Provide the (X, Y) coordinate of the cell's center where the given text is located.  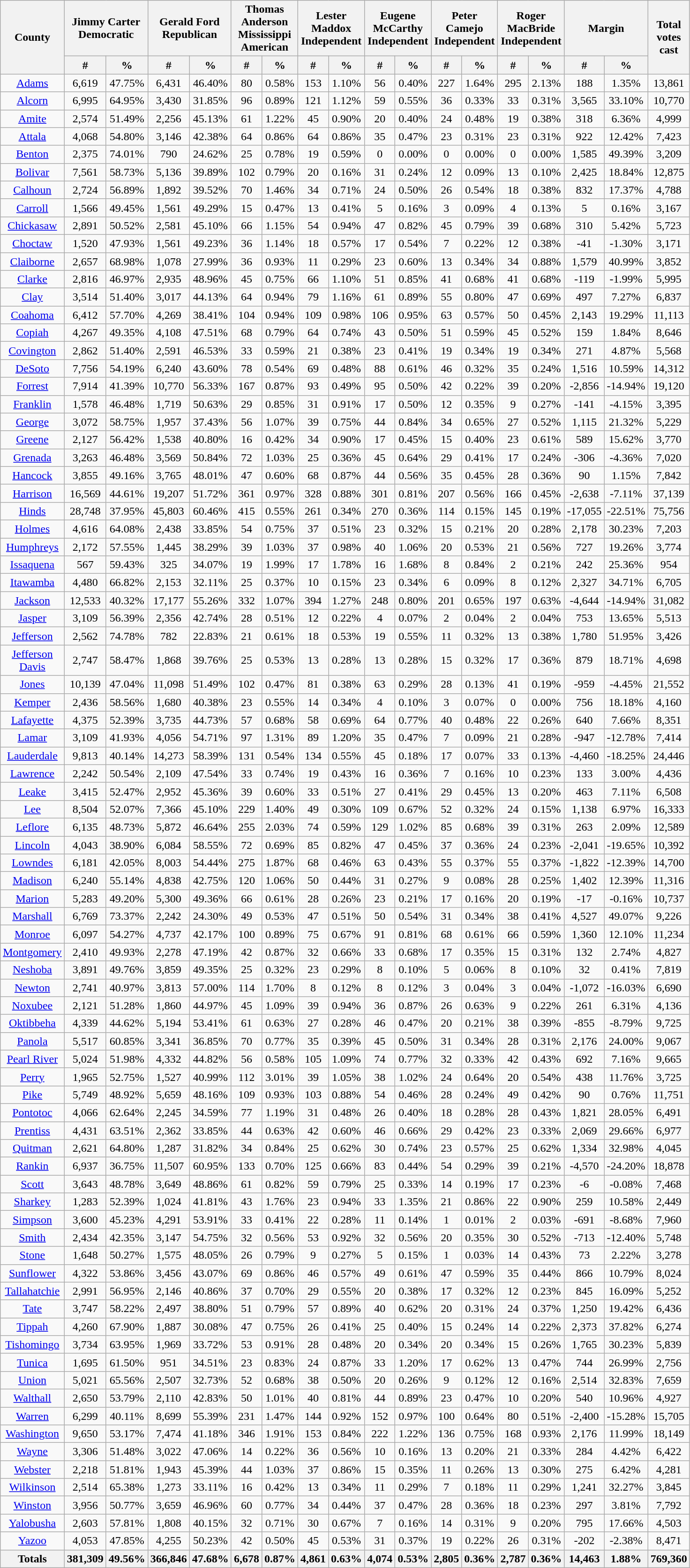
136 (446, 1434)
48.05% (210, 1255)
Harrison (32, 493)
3,774 (668, 547)
Yazoo (32, 1541)
64.08% (127, 529)
57.70% (127, 315)
49.23% (210, 243)
49.29% (210, 208)
51.72% (210, 493)
Lowndes (32, 863)
Lamar (32, 738)
7,203 (668, 529)
2,497 (169, 1309)
0.14% (413, 1220)
4,281 (668, 1470)
47.06% (210, 1452)
16,569 (85, 493)
1,765 (584, 1344)
Margin (606, 28)
8,024 (668, 1273)
3,395 (668, 404)
74.01% (127, 154)
112 (247, 1077)
Sunflower (32, 1273)
310 (584, 225)
Holmes (32, 529)
-947 (584, 738)
5,283 (85, 899)
366,846 (169, 1559)
9,725 (668, 1023)
-15.28% (626, 1416)
6,705 (668, 583)
2,434 (85, 1238)
17,177 (169, 600)
-24.20% (626, 1166)
-41 (584, 243)
5,024 (85, 1059)
3,725 (668, 1077)
Union (32, 1380)
58.47% (127, 660)
-8.79% (626, 1023)
19.26% (626, 547)
103 (313, 1095)
75,756 (668, 511)
73 (584, 1255)
44.62% (127, 1023)
Carroll (32, 208)
5,748 (668, 1238)
45,803 (169, 511)
5,995 (668, 279)
7.11% (626, 791)
47.51% (210, 333)
463 (584, 791)
9,067 (668, 1041)
6,084 (169, 845)
11,507 (169, 1166)
Simpson (32, 1220)
438 (584, 1077)
121 (313, 101)
7,020 (668, 458)
96 (247, 101)
4,269 (169, 315)
12,589 (668, 827)
7,842 (668, 475)
-959 (584, 684)
394 (313, 600)
1.70% (279, 988)
12,875 (668, 172)
1,402 (584, 881)
8,003 (169, 863)
3,415 (85, 791)
19,120 (668, 386)
Peter CamejoIndependent (465, 28)
5,749 (85, 1095)
12.10% (626, 934)
1,887 (169, 1327)
4,616 (85, 529)
248 (380, 600)
4,267 (85, 333)
49.93% (127, 952)
Oktibbeha (32, 1023)
2,362 (169, 1130)
-1.30% (626, 243)
3,813 (169, 988)
5,300 (169, 899)
6,690 (668, 988)
1,892 (169, 190)
18.18% (626, 702)
166 (513, 493)
1.31% (279, 738)
4,322 (85, 1273)
Panola (32, 1041)
259 (584, 1202)
1,575 (169, 1255)
54.71% (210, 738)
28,748 (85, 511)
Newton (32, 988)
497 (584, 297)
6 (446, 583)
3,456 (169, 1273)
47.19% (210, 952)
795 (584, 1523)
0.49% (347, 386)
1,445 (169, 547)
3,565 (584, 101)
7,561 (85, 172)
46.40% (210, 83)
197 (513, 600)
11.99% (626, 1434)
Adams (32, 83)
51.81% (127, 1470)
8,699 (169, 1416)
2.22% (626, 1255)
0.95% (413, 315)
Marshall (32, 916)
25.36% (626, 565)
866 (584, 1273)
3,855 (85, 475)
1.19% (279, 1112)
63.95% (127, 1344)
4,431 (85, 1130)
4,074 (380, 1559)
0.06% (480, 970)
-0.16% (626, 899)
2,741 (85, 988)
6,135 (85, 827)
32.27% (626, 1487)
50.23% (210, 1541)
7,819 (668, 970)
2,436 (85, 702)
Prentiss (32, 1130)
60.85% (127, 1041)
47.75% (127, 83)
167 (247, 386)
7,468 (668, 1184)
Stone (32, 1255)
4,291 (169, 1220)
4,053 (85, 1541)
44.13% (210, 297)
4,260 (85, 1327)
Washington (32, 1434)
2,862 (85, 351)
6.31% (626, 1005)
1.99% (279, 565)
-19.65% (626, 845)
1.47% (279, 1416)
56.89% (127, 190)
3,600 (85, 1220)
540 (584, 1398)
10.96% (626, 1398)
15.62% (626, 440)
41.39% (127, 386)
0.25% (547, 881)
50.77% (127, 1505)
2,178 (584, 529)
43.60% (210, 368)
-2.38% (626, 1541)
48.86% (210, 1184)
59.43% (127, 565)
2,787 (513, 1559)
Lincoln (32, 845)
Lauderdale (32, 756)
2,657 (85, 261)
11,113 (668, 315)
Greene (32, 440)
222 (380, 1434)
39.52% (210, 190)
3,734 (85, 1344)
922 (584, 136)
2,438 (169, 529)
49.20% (127, 899)
3,171 (668, 243)
5,513 (668, 618)
2,069 (584, 1130)
Lawrence (32, 773)
County (32, 38)
56.95% (127, 1291)
2.09% (626, 827)
744 (584, 1362)
45.13% (210, 119)
7,914 (85, 386)
47.54% (210, 773)
34.07% (210, 565)
Grenada (32, 458)
0.83% (279, 1362)
47.93% (127, 243)
Walthall (32, 1398)
1,138 (584, 809)
24.30% (210, 916)
54.80% (127, 136)
1,241 (584, 1487)
16,333 (668, 809)
5,839 (668, 1344)
74.78% (127, 636)
Montgomery (32, 952)
2,256 (169, 119)
120 (247, 881)
Tippah (32, 1327)
49.36% (210, 899)
6,299 (85, 1416)
6,412 (85, 315)
Tate (32, 1309)
43.07% (210, 1273)
1,719 (169, 404)
1,585 (584, 154)
Scott (32, 1184)
144 (313, 1416)
325 (169, 565)
-18.25% (626, 756)
Jones (32, 684)
270 (380, 511)
24,446 (668, 756)
1,115 (584, 422)
14,273 (169, 756)
89 (313, 738)
16.09% (626, 1291)
9,226 (668, 916)
7,792 (668, 1505)
2,935 (169, 279)
Neshoba (32, 970)
Hancock (32, 475)
845 (584, 1291)
2,805 (446, 1559)
42.83% (210, 1398)
1.27% (347, 600)
2,724 (85, 190)
1,520 (85, 243)
1,969 (169, 1344)
41.81% (210, 1202)
3,017 (169, 297)
3,747 (85, 1309)
52.75% (127, 1077)
47.85% (127, 1541)
61.50% (127, 1362)
38.41% (210, 315)
567 (85, 565)
12.42% (626, 136)
58.75% (127, 422)
231 (247, 1416)
756 (584, 702)
1.88% (626, 1559)
4,861 (313, 1559)
284 (584, 1452)
Leflore (32, 827)
4,838 (169, 881)
1,516 (584, 368)
2,507 (169, 1380)
Jefferson Davis (32, 660)
38.80% (210, 1309)
50.52% (127, 225)
2,110 (169, 1398)
11,751 (668, 1095)
33.11% (210, 1487)
52.07% (127, 809)
Claiborne (32, 261)
1,283 (85, 1202)
1.01% (279, 1398)
47.04% (127, 684)
2.13% (547, 83)
328 (313, 493)
5,517 (85, 1041)
255 (247, 827)
79 (313, 297)
1,078 (169, 261)
7,423 (668, 136)
58.55% (210, 845)
2,650 (85, 1398)
40.11% (127, 1416)
106 (380, 315)
-2,400 (584, 1416)
Jefferson (32, 636)
65.38% (127, 1487)
58 (313, 720)
77 (247, 1112)
125 (313, 1166)
3,072 (85, 422)
22.83% (210, 636)
46.96% (210, 1505)
-22.51% (626, 511)
4.87% (626, 351)
152 (380, 1416)
11,316 (668, 881)
1,808 (169, 1523)
-4,460 (584, 756)
Benton (32, 154)
4,056 (169, 738)
381,309 (85, 1559)
2,410 (85, 952)
58.73% (127, 172)
3,643 (85, 1184)
Jackson (32, 600)
-691 (584, 1220)
5,229 (668, 422)
George (32, 422)
Totals (32, 1559)
201 (446, 600)
Kemper (32, 702)
301 (380, 493)
32.98% (626, 1148)
7,366 (169, 809)
55.39% (210, 1416)
17.37% (626, 190)
37.82% (626, 1327)
51.95% (626, 636)
Perry (32, 1077)
-855 (584, 1023)
2,591 (169, 351)
6,937 (85, 1166)
790 (169, 154)
Wayne (32, 1452)
40.97% (127, 988)
1.40% (279, 809)
58.22% (127, 1309)
88 (380, 368)
229 (247, 809)
3,649 (169, 1184)
0.76% (626, 1095)
3.01% (279, 1077)
48.78% (127, 1184)
49.45% (127, 208)
4,737 (169, 934)
2,756 (668, 1362)
-4,570 (584, 1166)
13.65% (626, 618)
-713 (584, 1238)
37.95% (127, 511)
-8.68% (626, 1220)
19.29% (626, 315)
67.90% (127, 1327)
9,813 (85, 756)
Winston (32, 1505)
-17 (584, 899)
40.80% (210, 440)
1,868 (169, 660)
3,735 (169, 720)
49.76% (127, 970)
295 (513, 83)
346 (247, 1434)
4,436 (668, 773)
8,351 (668, 720)
4,503 (668, 1523)
45.23% (127, 1220)
-2,856 (584, 386)
-0.08% (626, 1184)
39.89% (210, 172)
66.82% (127, 583)
Copiah (32, 333)
832 (584, 190)
2,747 (85, 660)
-1.99% (626, 279)
-141 (584, 404)
Itawamba (32, 583)
34.59% (210, 1112)
727 (584, 547)
11,098 (169, 684)
2,562 (85, 636)
7,756 (85, 368)
5,194 (169, 1023)
3,167 (668, 208)
4,255 (169, 1541)
1.68% (413, 565)
10,737 (668, 899)
4,332 (169, 1059)
58.56% (127, 702)
692 (584, 1059)
3,147 (169, 1238)
7.16% (626, 1059)
1.12% (347, 101)
1.78% (347, 565)
3,146 (169, 136)
49.39% (626, 154)
2,146 (169, 1291)
11,234 (668, 934)
Jasper (32, 618)
6,977 (668, 1130)
0.78% (279, 154)
-12.40% (626, 1238)
5,723 (668, 225)
-4.15% (626, 404)
DeSoto (32, 368)
297 (584, 1505)
40.38% (210, 702)
6,837 (668, 297)
1.76% (279, 1202)
Covington (32, 351)
3.00% (626, 773)
5,136 (169, 172)
34.71% (626, 583)
56.42% (127, 440)
-306 (584, 458)
48.16% (210, 1095)
5,021 (85, 1380)
56.39% (127, 618)
60 (247, 1505)
56.33% (210, 386)
3,956 (85, 1505)
36.75% (127, 1166)
49.07% (626, 916)
1,860 (169, 1005)
332 (247, 600)
64.80% (127, 1148)
Yalobusha (32, 1523)
4,068 (85, 136)
15,705 (668, 1416)
Issaquena (32, 565)
-4,644 (584, 600)
4,480 (85, 583)
31,082 (668, 600)
4,108 (169, 333)
32.11% (210, 583)
2.03% (279, 827)
1,024 (169, 1202)
55.14% (127, 881)
2,952 (169, 791)
Rankin (32, 1166)
-7.11% (626, 493)
1,566 (85, 208)
Jimmy CarterDemocratic (106, 28)
Alcorn (32, 101)
145 (513, 511)
3,278 (668, 1255)
37.43% (210, 422)
361 (247, 493)
3,891 (85, 970)
42.38% (210, 136)
31.82% (210, 1148)
2,574 (85, 119)
2,816 (85, 279)
32.83% (626, 1380)
93 (313, 386)
5,872 (169, 827)
24.00% (626, 1041)
4,339 (85, 1023)
41.93% (127, 738)
Madison (32, 881)
589 (584, 440)
318 (584, 119)
62.64% (127, 1112)
Warren (32, 1416)
29.66% (626, 1130)
2,153 (169, 583)
-12.39% (626, 863)
0.08% (480, 881)
Leake (32, 791)
5.42% (626, 225)
1,538 (169, 440)
6.36% (626, 119)
4,788 (668, 190)
1,965 (85, 1077)
2,245 (169, 1112)
1,943 (169, 1470)
6,491 (668, 1112)
55.26% (210, 600)
3.81% (626, 1505)
26.99% (626, 1362)
45.39% (210, 1470)
1,680 (169, 702)
28.05% (626, 1112)
51.48% (127, 1452)
75 (313, 934)
2,449 (668, 1202)
2,603 (85, 1523)
50.27% (127, 1255)
10.79% (626, 1273)
91 (380, 934)
1,578 (85, 404)
44.82% (210, 1059)
10,392 (668, 845)
Calhoun (32, 190)
0.01% (480, 1220)
Sharkey (32, 1202)
1.91% (279, 1434)
57.81% (127, 1523)
188 (584, 83)
11.76% (626, 1077)
18.71% (626, 660)
159 (584, 333)
227 (446, 83)
97 (247, 738)
Quitman (32, 1148)
4,045 (668, 1148)
46.53% (210, 351)
Hinds (32, 511)
3,659 (169, 1505)
951 (169, 1362)
1,334 (584, 1148)
Gerald FordRepublican (189, 28)
38.29% (210, 547)
53.41% (210, 1023)
Pike (32, 1095)
32.73% (210, 1380)
Thomas AndersonMississippi American (264, 28)
44.61% (127, 493)
81 (313, 684)
3,852 (668, 261)
753 (584, 618)
95 (380, 386)
5,568 (668, 351)
48.73% (127, 827)
415 (247, 511)
104 (247, 315)
54.44% (210, 863)
10.58% (626, 1202)
3,209 (668, 154)
4.42% (626, 1452)
-1,072 (584, 988)
31.85% (210, 101)
60.95% (210, 1166)
3,022 (169, 1452)
19.42% (626, 1309)
41.18% (210, 1434)
879 (584, 660)
3,306 (85, 1452)
Noxubee (32, 1005)
17.66% (626, 1523)
54.75% (210, 1238)
-4.45% (626, 684)
4,827 (668, 952)
34.51% (210, 1362)
6,769 (85, 916)
242 (584, 565)
46.64% (210, 827)
129 (380, 827)
42.75% (210, 881)
63.51% (127, 1130)
18,149 (668, 1434)
27.99% (210, 261)
-2,638 (584, 493)
39.76% (210, 660)
Bolivar (32, 172)
1.05% (347, 1077)
24.62% (210, 154)
48.01% (210, 475)
1,287 (169, 1148)
-4.36% (626, 458)
6,436 (668, 1309)
3,426 (668, 636)
Choctaw (32, 243)
-119 (584, 279)
207 (446, 493)
Marion (32, 899)
168 (513, 1434)
Amite (32, 119)
4,066 (85, 1112)
46.97% (127, 279)
2,172 (85, 547)
271 (584, 351)
47.68% (210, 1559)
12,533 (85, 600)
10,139 (85, 684)
42.74% (210, 618)
-17,055 (584, 511)
Monroe (32, 934)
4,927 (668, 1398)
Webster (32, 1470)
6.97% (626, 809)
1,527 (169, 1077)
14,463 (584, 1559)
36.85% (210, 1041)
40.32% (127, 600)
3,514 (85, 297)
44.97% (210, 1005)
-12.78% (626, 738)
2,891 (85, 225)
3,430 (169, 101)
68.98% (127, 261)
Eugene McCarthyIndependent (398, 28)
53.79% (127, 1398)
Smith (32, 1238)
782 (169, 636)
Clarke (32, 279)
-16.03% (626, 988)
1,957 (169, 422)
1,648 (85, 1255)
769,360 (668, 1559)
Chickasaw (32, 225)
-1,822 (584, 863)
21.32% (626, 422)
14,700 (668, 863)
4,698 (668, 660)
Humphreys (32, 547)
40.86% (210, 1291)
33.10% (626, 101)
9,650 (85, 1434)
38.90% (127, 845)
42.05% (127, 863)
8,504 (85, 809)
2.74% (626, 952)
Franklin (32, 404)
33.72% (210, 1344)
131 (247, 756)
-2,041 (584, 845)
2,581 (169, 225)
6.42% (626, 1470)
4,160 (668, 702)
8,471 (668, 1541)
58.39% (210, 756)
3,765 (169, 475)
Roger MacBrideIndependent (531, 28)
7,960 (668, 1220)
1.87% (279, 863)
50.63% (210, 404)
4,527 (584, 916)
6,422 (668, 1452)
3,845 (668, 1487)
44.73% (210, 720)
7,659 (668, 1380)
7.27% (626, 297)
13,861 (668, 83)
Pearl River (32, 1059)
53.17% (127, 1434)
83 (380, 1166)
52.47% (127, 791)
6,619 (85, 83)
2,218 (85, 1470)
1,695 (85, 1362)
Forrest (32, 386)
64.95% (127, 101)
Tunica (32, 1362)
2,143 (584, 315)
2,109 (169, 773)
6,678 (247, 1559)
1,360 (584, 934)
5,659 (169, 1095)
6,995 (85, 101)
1,821 (584, 1112)
6,431 (169, 83)
2,327 (584, 583)
49.56% (127, 1559)
50.54% (127, 773)
2,375 (85, 154)
78 (247, 368)
8,646 (668, 333)
Lester MaddoxIndependent (331, 28)
Attala (32, 136)
19,207 (169, 493)
3,859 (169, 970)
2,356 (169, 618)
48.96% (210, 279)
42.35% (127, 1238)
Wilkinson (32, 1487)
3,263 (85, 458)
10.59% (626, 368)
3,341 (169, 1041)
6,508 (668, 791)
1,250 (584, 1309)
7.66% (626, 720)
51.98% (127, 1059)
3,770 (668, 440)
1,780 (584, 636)
2,991 (85, 1291)
263 (584, 827)
40.15% (210, 1523)
2,278 (169, 952)
73.37% (127, 916)
1,273 (169, 1487)
5,252 (668, 1291)
65.56% (127, 1380)
4,999 (668, 119)
954 (668, 565)
2,373 (584, 1327)
1.84% (626, 333)
14,312 (668, 368)
54.19% (127, 368)
18.84% (626, 172)
6,274 (668, 1327)
18,878 (668, 1166)
1.16% (347, 297)
2,127 (85, 440)
40.14% (127, 756)
45.36% (210, 791)
7,414 (668, 738)
1.64% (480, 83)
9,665 (668, 1059)
1,579 (584, 261)
53.86% (127, 1273)
1.14% (279, 243)
Tallahatchie (32, 1291)
Lafayette (32, 720)
132 (584, 952)
640 (584, 720)
53.91% (210, 1220)
57.55% (127, 547)
4,136 (668, 1005)
57.00% (210, 988)
3,569 (169, 458)
6,181 (85, 863)
Coahoma (32, 315)
7,474 (169, 1434)
134 (313, 756)
4,375 (85, 720)
2,121 (85, 1005)
37,139 (668, 493)
49.16% (127, 475)
48.92% (127, 1095)
42.17% (210, 934)
6,097 (85, 934)
105 (313, 1059)
12.39% (626, 881)
Tishomingo (32, 1344)
-202 (584, 1541)
60.46% (210, 511)
51.28% (127, 1005)
2,425 (584, 172)
21,552 (668, 684)
1.46% (279, 190)
4,043 (85, 845)
-6 (584, 1184)
Total votes cast (668, 38)
Lee (32, 809)
2,621 (85, 1148)
50.84% (210, 458)
Pontotoc (32, 1112)
30.08% (210, 1327)
Clay (32, 297)
54.27% (127, 934)
